Capture the cell that displays the provided text and extract its [X, Y] central coordinate. 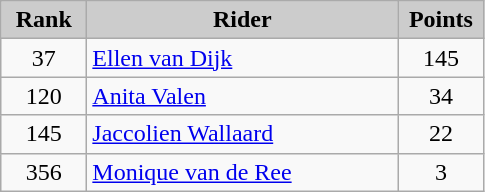
Points [441, 20]
120 [44, 96]
Rank [44, 20]
356 [44, 172]
Jaccolien Wallaard [242, 134]
Monique van de Ree [242, 172]
22 [441, 134]
3 [441, 172]
Rider [242, 20]
Anita Valen [242, 96]
34 [441, 96]
Ellen van Dijk [242, 58]
37 [44, 58]
